Search for the cell housing the specified text and yield its (X, Y) center coordinate. 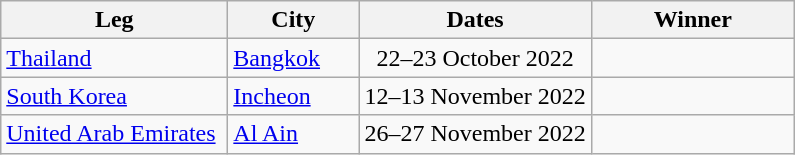
City (294, 20)
Bangkok (294, 58)
12–13 November 2022 (475, 96)
United Arab Emirates (114, 134)
26–27 November 2022 (475, 134)
Thailand (114, 58)
South Korea (114, 96)
Winner (692, 20)
Incheon (294, 96)
22–23 October 2022 (475, 58)
Al Ain (294, 134)
Leg (114, 20)
Dates (475, 20)
